From the cell containing the given text, extract its center point as [x, y] coordinate. 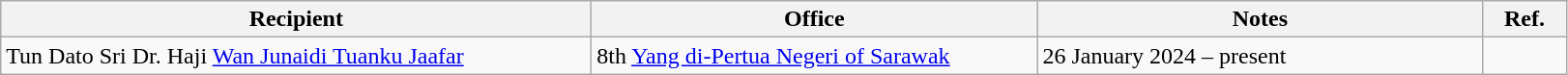
Tun Dato Sri Dr. Haji Wan Junaidi Tuanku Jaafar [296, 56]
26 January 2024 – present [1261, 56]
Notes [1261, 19]
Ref. [1524, 19]
Office [814, 19]
Recipient [296, 19]
8th Yang di-Pertua Negeri of Sarawak [814, 56]
